Locate the cell with the specified text and output its (X, Y) center coordinate. 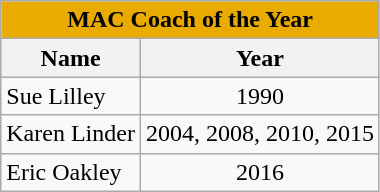
Eric Oakley (71, 172)
Karen Linder (71, 134)
1990 (260, 96)
Year (260, 58)
MAC Coach of the Year (190, 20)
2016 (260, 172)
Name (71, 58)
Sue Lilley (71, 96)
2004, 2008, 2010, 2015 (260, 134)
